From the cell containing the given text, extract its center point as [x, y] coordinate. 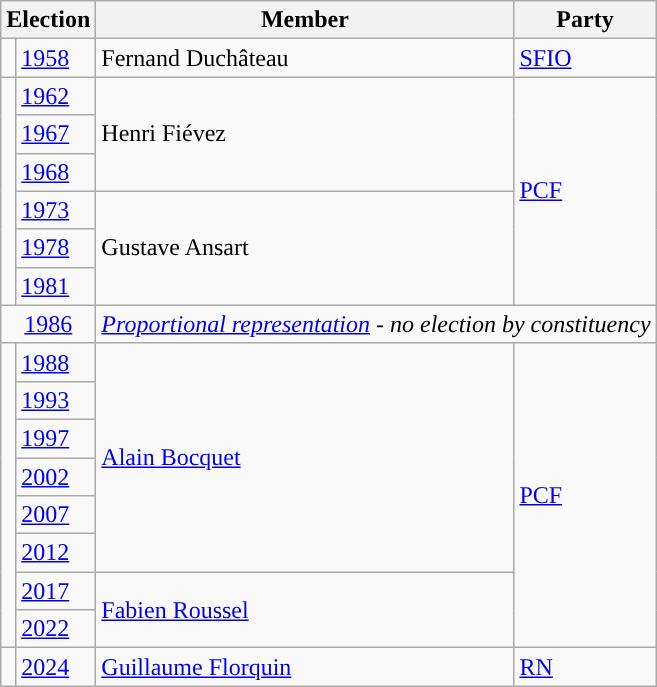
2007 [56, 515]
1967 [56, 134]
2024 [56, 667]
1993 [56, 400]
2012 [56, 553]
1997 [56, 438]
Election [48, 20]
1978 [56, 248]
1981 [56, 286]
2017 [56, 591]
2002 [56, 477]
Party [585, 20]
1986 [48, 324]
Member [305, 20]
1958 [56, 58]
Gustave Ansart [305, 248]
1968 [56, 172]
Fabien Roussel [305, 610]
1962 [56, 96]
SFIO [585, 58]
Fernand Duchâteau [305, 58]
1973 [56, 210]
RN [585, 667]
Henri Fiévez [305, 134]
Proportional representation - no election by constituency [376, 324]
2022 [56, 629]
Guillaume Florquin [305, 667]
Alain Bocquet [305, 457]
1988 [56, 362]
